Return the (x, y) coordinate for the center point of the cell that contains the specified text.  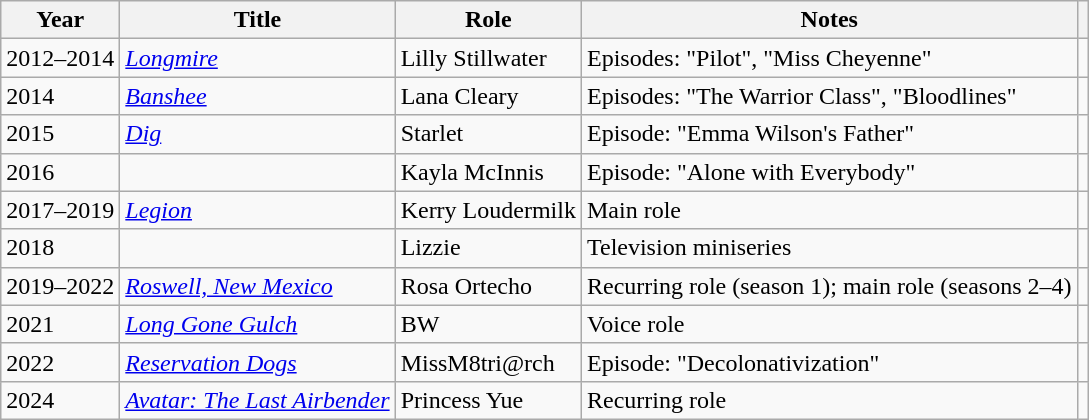
Episode: "Alone with Everybody" (829, 172)
Year (60, 20)
Banshee (258, 96)
Episodes: "The Warrior Class", "Bloodlines" (829, 96)
2012–2014 (60, 58)
2014 (60, 96)
Kerry Loudermilk (488, 210)
Legion (258, 210)
MissM8tri@rch (488, 362)
2021 (60, 324)
Longmire (258, 58)
Starlet (488, 134)
Title (258, 20)
Princess Yue (488, 400)
2019–2022 (60, 286)
BW (488, 324)
Lizzie (488, 248)
Voice role (829, 324)
Roswell, New Mexico (258, 286)
Avatar: The Last Airbender (258, 400)
Kayla McInnis (488, 172)
Reservation Dogs (258, 362)
Lilly Stillwater (488, 58)
Long Gone Gulch (258, 324)
2016 (60, 172)
Main role (829, 210)
Role (488, 20)
2022 (60, 362)
Episodes: "Pilot", "Miss Cheyenne" (829, 58)
2024 (60, 400)
Episode: "Decolonativization" (829, 362)
2015 (60, 134)
Lana Cleary (488, 96)
Recurring role (season 1); main role (seasons 2–4) (829, 286)
Recurring role (829, 400)
Rosa Ortecho (488, 286)
Episode: "Emma Wilson's Father" (829, 134)
Dig (258, 134)
2018 (60, 248)
Television miniseries (829, 248)
2017–2019 (60, 210)
Notes (829, 20)
